Locate the cell with the specified text and output its (x, y) center coordinate. 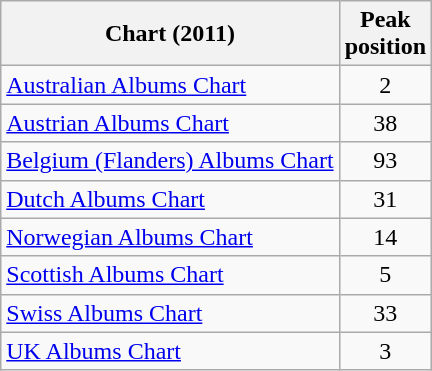
Belgium (Flanders) Albums Chart (170, 161)
Scottish Albums Chart (170, 275)
93 (385, 161)
Chart (2011) (170, 34)
14 (385, 237)
3 (385, 351)
38 (385, 123)
31 (385, 199)
Peakposition (385, 34)
5 (385, 275)
Austrian Albums Chart (170, 123)
Australian Albums Chart (170, 85)
2 (385, 85)
33 (385, 313)
UK Albums Chart (170, 351)
Dutch Albums Chart (170, 199)
Norwegian Albums Chart (170, 237)
Swiss Albums Chart (170, 313)
